From the cell containing the given text, extract its center point as [x, y] coordinate. 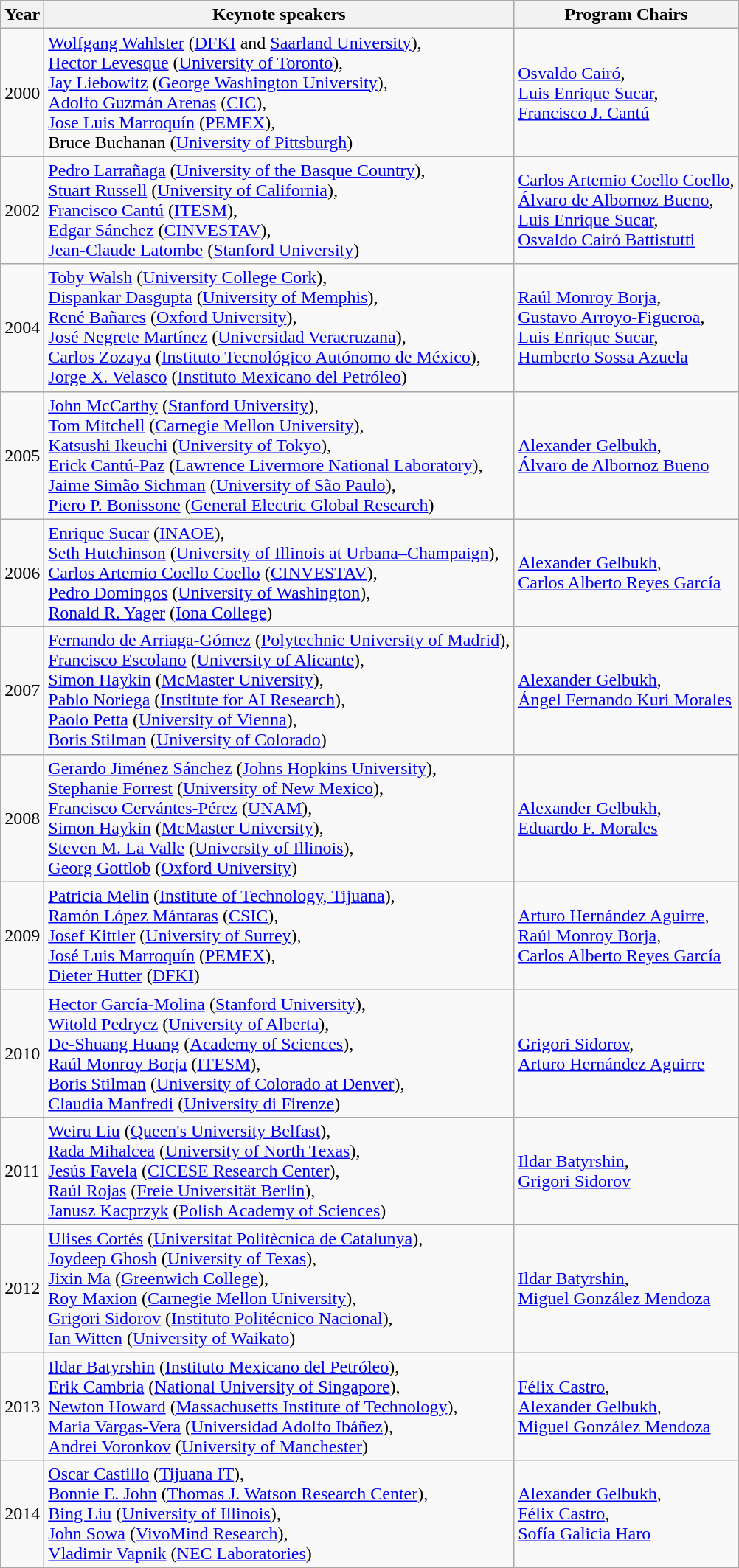
2006 [22, 573]
2012 [22, 1289]
2013 [22, 1406]
2014 [22, 1514]
2007 [22, 690]
Alexander Gelbukh,Carlos Alberto Reyes García [626, 573]
2000 [22, 93]
2008 [22, 818]
2004 [22, 327]
2002 [22, 210]
Ildar Batyrshin,Miguel González Mendoza [626, 1289]
Alexander Gelbukh,Álvaro de Albornoz Bueno [626, 456]
Grigori Sidorov,Arturo Hernández Aguirre [626, 1053]
Félix Castro,Alexander Gelbukh,Miguel González Mendoza [626, 1406]
Osvaldo Cairó,Luis Enrique Sucar,Francisco J. Cantú [626, 93]
2011 [22, 1171]
Raúl Monroy Borja,Gustavo Arroyo-Figueroa,Luis Enrique Sucar,Humberto Sossa Azuela [626, 327]
Keynote speakers [279, 15]
Program Chairs [626, 15]
Year [22, 15]
Alexander Gelbukh,Félix Castro,Sofía Galicia Haro [626, 1514]
Alexander Gelbukh,Ángel Fernando Kuri Morales [626, 690]
Carlos Artemio Coello Coello,Álvaro de Albornoz Bueno,Luis Enrique Sucar,Osvaldo Cairó Battistutti [626, 210]
Ildar Batyrshin,Grigori Sidorov [626, 1171]
2010 [22, 1053]
2009 [22, 935]
Alexander Gelbukh,Eduardo F. Morales [626, 818]
2005 [22, 456]
Arturo Hernández Aguirre,Raúl Monroy Borja,Carlos Alberto Reyes García [626, 935]
